Pinpoint the cell where the given text exists, returning its [X, Y] midpoint coordinate. 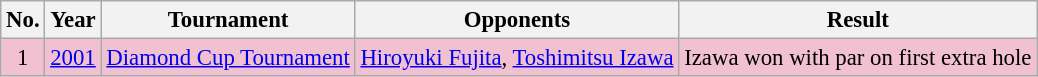
Izawa won with par on first extra hole [858, 58]
Result [858, 20]
Tournament [228, 20]
Opponents [517, 20]
Hiroyuki Fujita, Toshimitsu Izawa [517, 58]
Diamond Cup Tournament [228, 58]
Year [73, 20]
1 [23, 58]
No. [23, 20]
2001 [73, 58]
